Scan for the cell matching the given text and deliver its (x, y) coordinate at center. 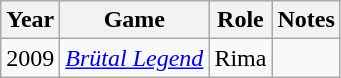
2009 (30, 58)
Year (30, 20)
Notes (306, 20)
Brütal Legend (134, 58)
Role (240, 20)
Game (134, 20)
Rima (240, 58)
